Determine the (X, Y) coordinate at the center of the cell enclosing the given text.  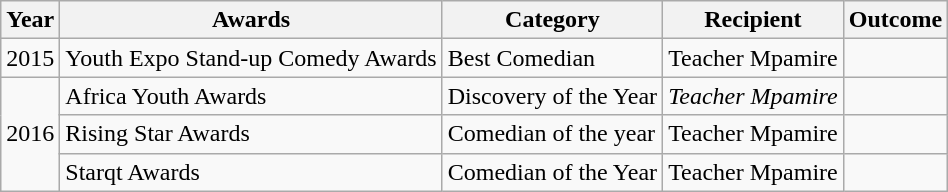
Outcome (895, 20)
2016 (30, 134)
Awards (251, 20)
Discovery of the Year (552, 96)
Recipient (754, 20)
2015 (30, 58)
Best Comedian (552, 58)
Year (30, 20)
Comedian of the Year (552, 172)
Africa Youth Awards (251, 96)
Starqt Awards (251, 172)
Comedian of the year (552, 134)
Rising Star Awards (251, 134)
Category (552, 20)
Youth Expo Stand-up Comedy Awards (251, 58)
